Pinpoint the cell where the given text exists, returning its (x, y) midpoint coordinate. 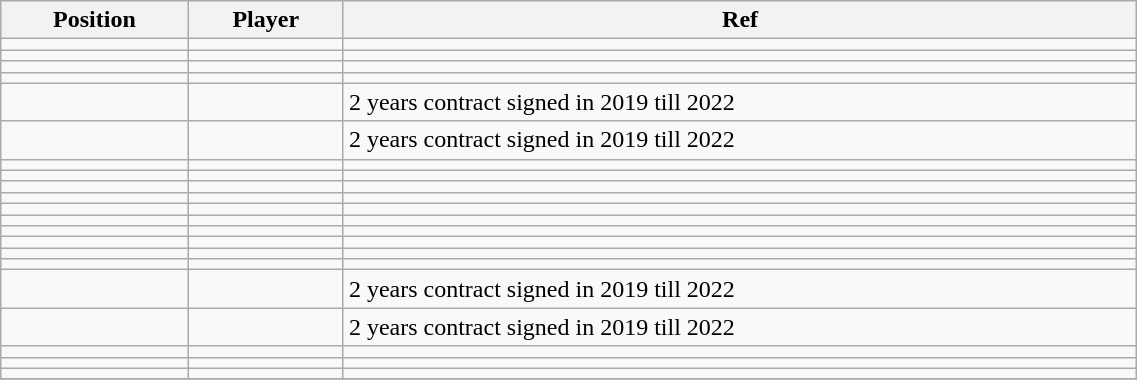
Position (94, 20)
Player (266, 20)
Ref (740, 20)
